Detect which cell encompasses the target text, then output its (x, y) center coordinate. 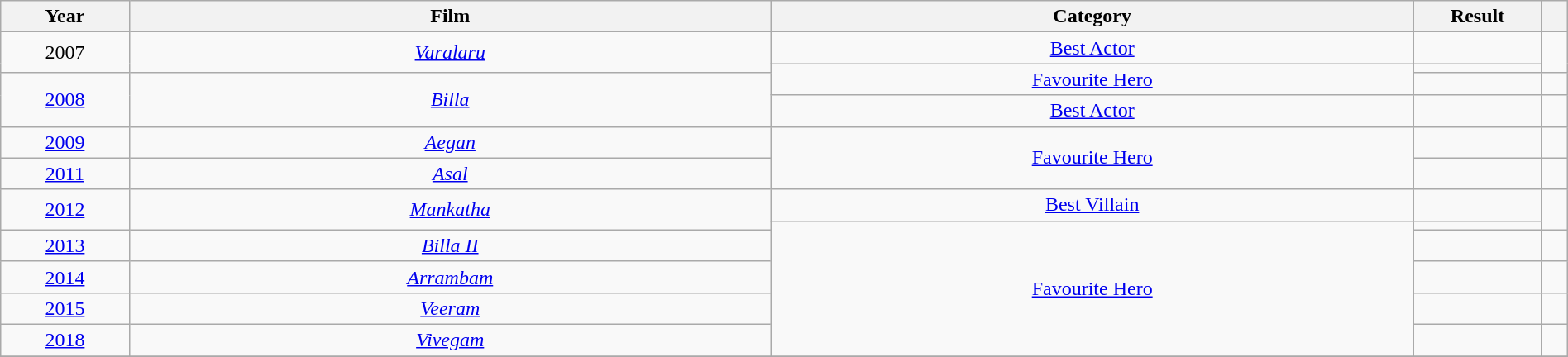
Best Villain (1092, 205)
Asal (450, 174)
Veeram (450, 308)
2014 (65, 277)
Varalaru (450, 53)
2018 (65, 340)
Film (450, 17)
Category (1092, 17)
Billa (450, 99)
Arrambam (450, 277)
2015 (65, 308)
2007 (65, 53)
Billa II (450, 245)
2009 (65, 142)
2008 (65, 99)
Vivegam (450, 340)
Mankatha (450, 210)
Year (65, 17)
Result (1477, 17)
2013 (65, 245)
2012 (65, 210)
2011 (65, 174)
Aegan (450, 142)
